Locate the cell with the specified text and output its [X, Y] center coordinate. 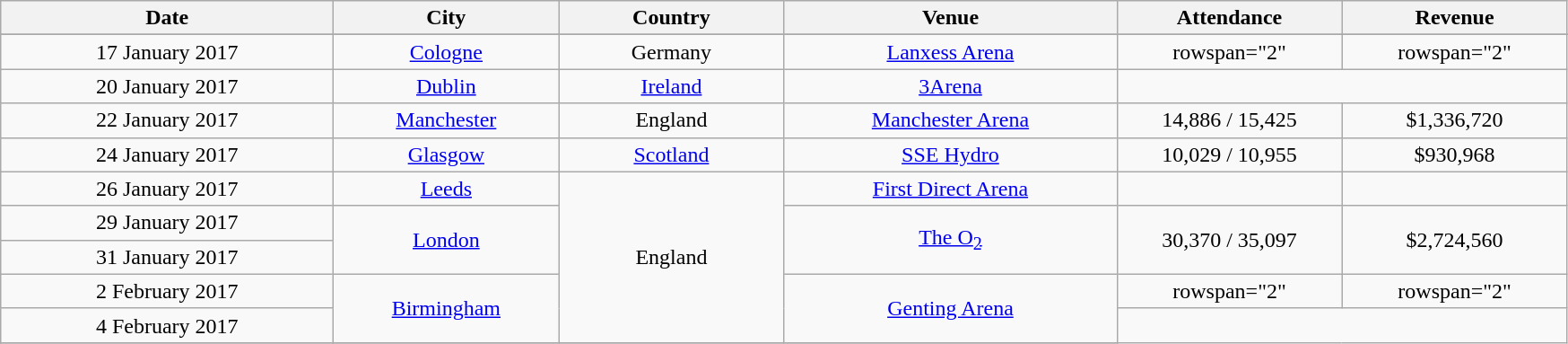
2 February 2017 [167, 291]
29 January 2017 [167, 223]
Revenue [1455, 18]
Glasgow [447, 154]
$1,336,720 [1455, 120]
14,886 / 15,425 [1229, 120]
Genting Arena [951, 308]
City [447, 18]
Date [167, 18]
Manchester [447, 120]
Ireland [671, 86]
24 January 2017 [167, 154]
20 January 2017 [167, 86]
31 January 2017 [167, 257]
10,029 / 10,955 [1229, 154]
Germany [671, 52]
Birmingham [447, 308]
Leeds [447, 189]
Scotland [671, 154]
30,370 / 35,097 [1229, 240]
Venue [951, 18]
3Arena [951, 86]
Manchester Arena [951, 120]
Country [671, 18]
SSE Hydro [951, 154]
Dublin [447, 86]
26 January 2017 [167, 189]
Attendance [1229, 18]
4 February 2017 [167, 325]
Cologne [447, 52]
$930,968 [1455, 154]
17 January 2017 [167, 52]
London [447, 240]
First Direct Arena [951, 189]
22 January 2017 [167, 120]
The O2 [951, 240]
$2,724,560 [1455, 240]
Lanxess Arena [951, 52]
